Pinpoint the cell where the given text exists, returning its [x, y] midpoint coordinate. 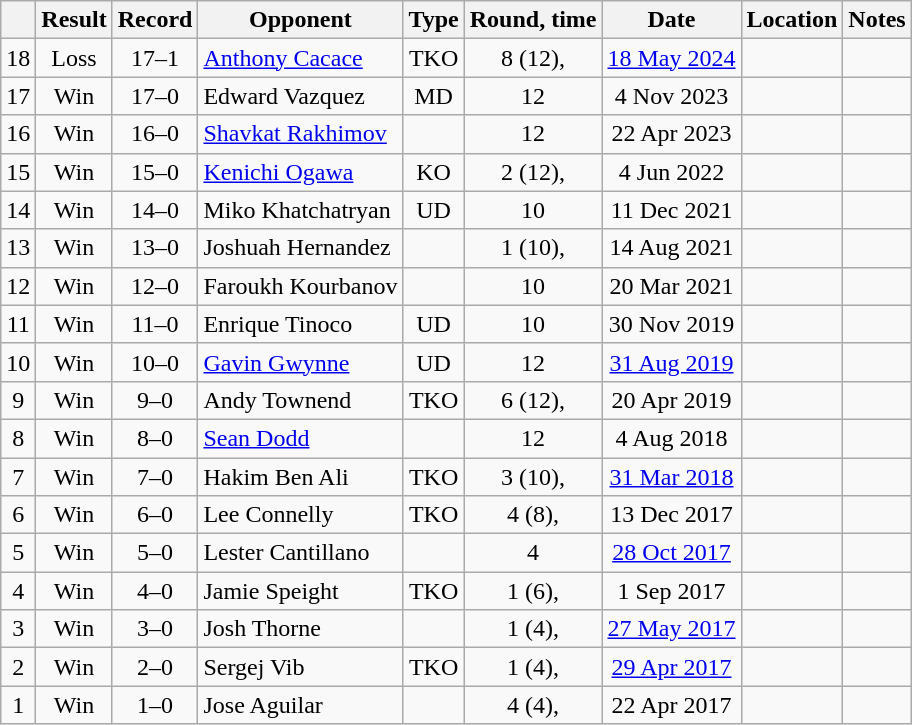
17–1 [155, 58]
Jose Aguilar [300, 705]
4 Nov 2023 [672, 96]
18 May 2024 [672, 58]
31 Aug 2019 [672, 362]
1 Sep 2017 [672, 591]
Result [74, 20]
Sean Dodd [300, 438]
1 [18, 705]
Sergej Vib [300, 667]
1–0 [155, 705]
1 (6), [533, 591]
Lee Connelly [300, 515]
16–0 [155, 134]
14 [18, 210]
2 (12), [533, 172]
11–0 [155, 324]
Edward Vazquez [300, 96]
1 (10), [533, 248]
6 (12), [533, 400]
9 [18, 400]
6 [18, 515]
Joshuah Hernandez [300, 248]
9–0 [155, 400]
Jamie Speight [300, 591]
13 Dec 2017 [672, 515]
31 Mar 2018 [672, 477]
Location [792, 20]
Date [672, 20]
Notes [877, 20]
6–0 [155, 515]
Faroukh Kourbanov [300, 286]
MD [434, 96]
Opponent [300, 20]
2–0 [155, 667]
15–0 [155, 172]
Enrique Tinoco [300, 324]
14–0 [155, 210]
Hakim Ben Ali [300, 477]
16 [18, 134]
8–0 [155, 438]
7 [18, 477]
Shavkat Rakhimov [300, 134]
13–0 [155, 248]
4 Jun 2022 [672, 172]
10–0 [155, 362]
2 [18, 667]
Gavin Gwynne [300, 362]
11 [18, 324]
Miko Khatchatryan [300, 210]
22 Apr 2023 [672, 134]
4 (4), [533, 705]
3–0 [155, 629]
4–0 [155, 591]
17–0 [155, 96]
27 May 2017 [672, 629]
3 [18, 629]
Anthony Cacace [300, 58]
Lester Cantillano [300, 553]
Type [434, 20]
4 Aug 2018 [672, 438]
Record [155, 20]
5–0 [155, 553]
20 Apr 2019 [672, 400]
Kenichi Ogawa [300, 172]
11 Dec 2021 [672, 210]
Round, time [533, 20]
4 (8), [533, 515]
3 (10), [533, 477]
22 Apr 2017 [672, 705]
7–0 [155, 477]
20 Mar 2021 [672, 286]
14 Aug 2021 [672, 248]
8 (12), [533, 58]
28 Oct 2017 [672, 553]
8 [18, 438]
KO [434, 172]
17 [18, 96]
Andy Townend [300, 400]
30 Nov 2019 [672, 324]
12–0 [155, 286]
29 Apr 2017 [672, 667]
15 [18, 172]
Loss [74, 58]
13 [18, 248]
18 [18, 58]
Josh Thorne [300, 629]
5 [18, 553]
